Scan for the cell matching the given text and deliver its [x, y] coordinate at center. 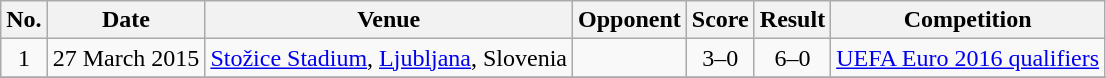
1 [24, 58]
Competition [968, 20]
Venue [389, 20]
Stožice Stadium, Ljubljana, Slovenia [389, 58]
Opponent [630, 20]
3–0 [720, 58]
Score [720, 20]
6–0 [792, 58]
UEFA Euro 2016 qualifiers [968, 58]
Result [792, 20]
Date [126, 20]
27 March 2015 [126, 58]
No. [24, 20]
